For the text-containing cell, return its midpoint in (x, y) coordinate format. 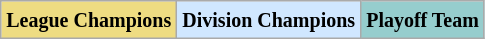
Playoff Team (423, 20)
League Champions (89, 20)
Division Champions (269, 20)
